Identify which cell holds the provided text, then report its (X, Y) central coordinate. 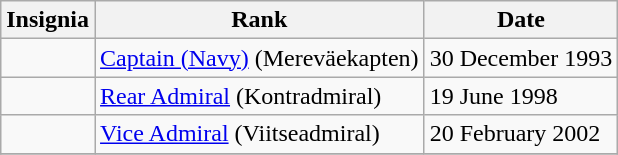
Rank (260, 20)
Rear Admiral (Kontradmiral) (260, 96)
20 February 2002 (521, 134)
30 December 1993 (521, 58)
Captain (Navy) (Mereväekapten) (260, 58)
Date (521, 20)
Vice Admiral (Viitseadmiral) (260, 134)
19 June 1998 (521, 96)
Insignia (48, 20)
